Scan for the cell matching the given text and deliver its (X, Y) coordinate at center. 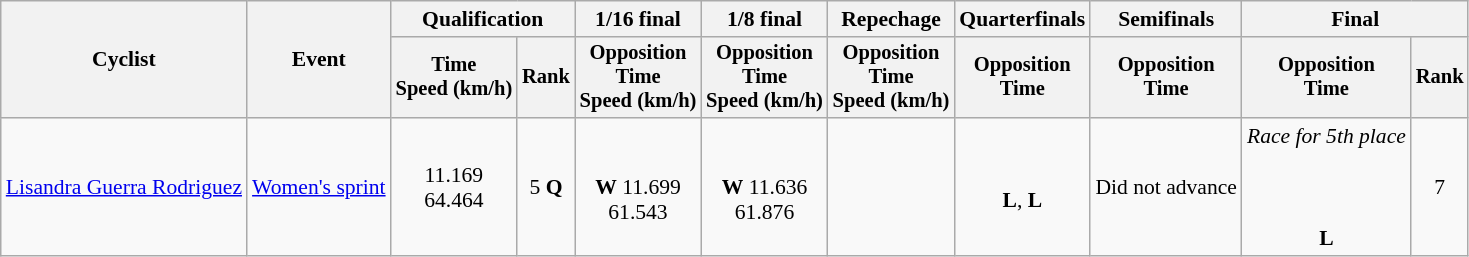
1/16 final (638, 19)
Event (319, 60)
Quarterfinals (1022, 19)
W 11.63661.876 (764, 187)
Women's sprint (319, 187)
1/8 final (764, 19)
11.16964.464 (454, 187)
5 Q (546, 187)
Final (1356, 19)
Repechage (892, 19)
Race for 5th placeL (1326, 187)
Cyclist (124, 60)
Lisandra Guerra Rodriguez (124, 187)
Semifinals (1166, 19)
Qualification (483, 19)
L, L (1022, 187)
TimeSpeed (km/h) (454, 78)
7 (1440, 187)
Did not advance (1166, 187)
W 11.69961.543 (638, 187)
